Pinpoint the cell where the given text exists, returning its (x, y) midpoint coordinate. 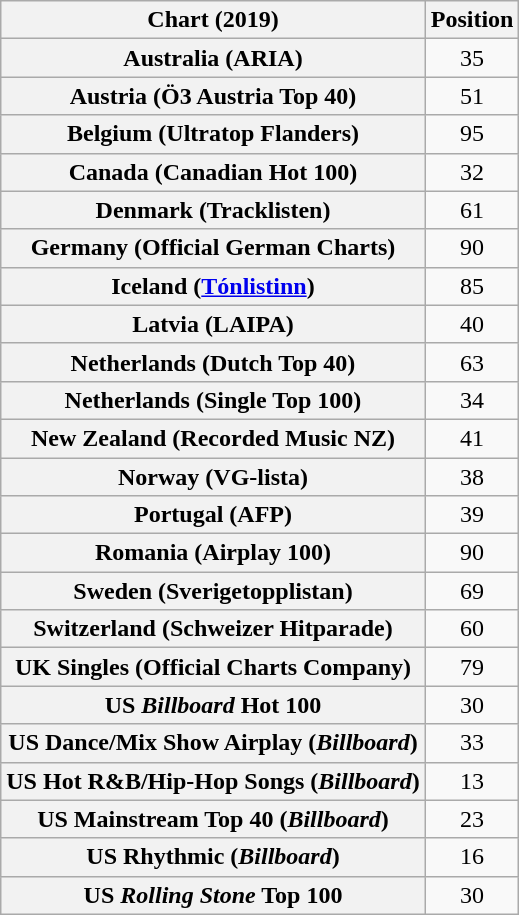
69 (472, 591)
40 (472, 324)
41 (472, 438)
Belgium (Ultratop Flanders) (213, 134)
34 (472, 400)
UK Singles (Official Charts Company) (213, 667)
95 (472, 134)
13 (472, 781)
Denmark (Tracklisten) (213, 210)
63 (472, 362)
35 (472, 58)
Iceland (Tónlistinn) (213, 286)
51 (472, 96)
Australia (ARIA) (213, 58)
Position (472, 20)
Germany (Official German Charts) (213, 248)
Switzerland (Schweizer Hitparade) (213, 629)
Austria (Ö3 Austria Top 40) (213, 96)
38 (472, 477)
New Zealand (Recorded Music NZ) (213, 438)
60 (472, 629)
Portugal (AFP) (213, 515)
Romania (Airplay 100) (213, 553)
Netherlands (Dutch Top 40) (213, 362)
Netherlands (Single Top 100) (213, 400)
US Rolling Stone Top 100 (213, 895)
Chart (2019) (213, 20)
US Hot R&B/Hip-Hop Songs (Billboard) (213, 781)
33 (472, 743)
Sweden (Sverigetopplistan) (213, 591)
23 (472, 819)
Canada (Canadian Hot 100) (213, 172)
US Dance/Mix Show Airplay (Billboard) (213, 743)
Latvia (LAIPA) (213, 324)
16 (472, 857)
US Mainstream Top 40 (Billboard) (213, 819)
US Rhythmic (Billboard) (213, 857)
32 (472, 172)
79 (472, 667)
85 (472, 286)
Norway (VG-lista) (213, 477)
39 (472, 515)
US Billboard Hot 100 (213, 705)
61 (472, 210)
